Detect which cell encompasses the target text, then output its [x, y] center coordinate. 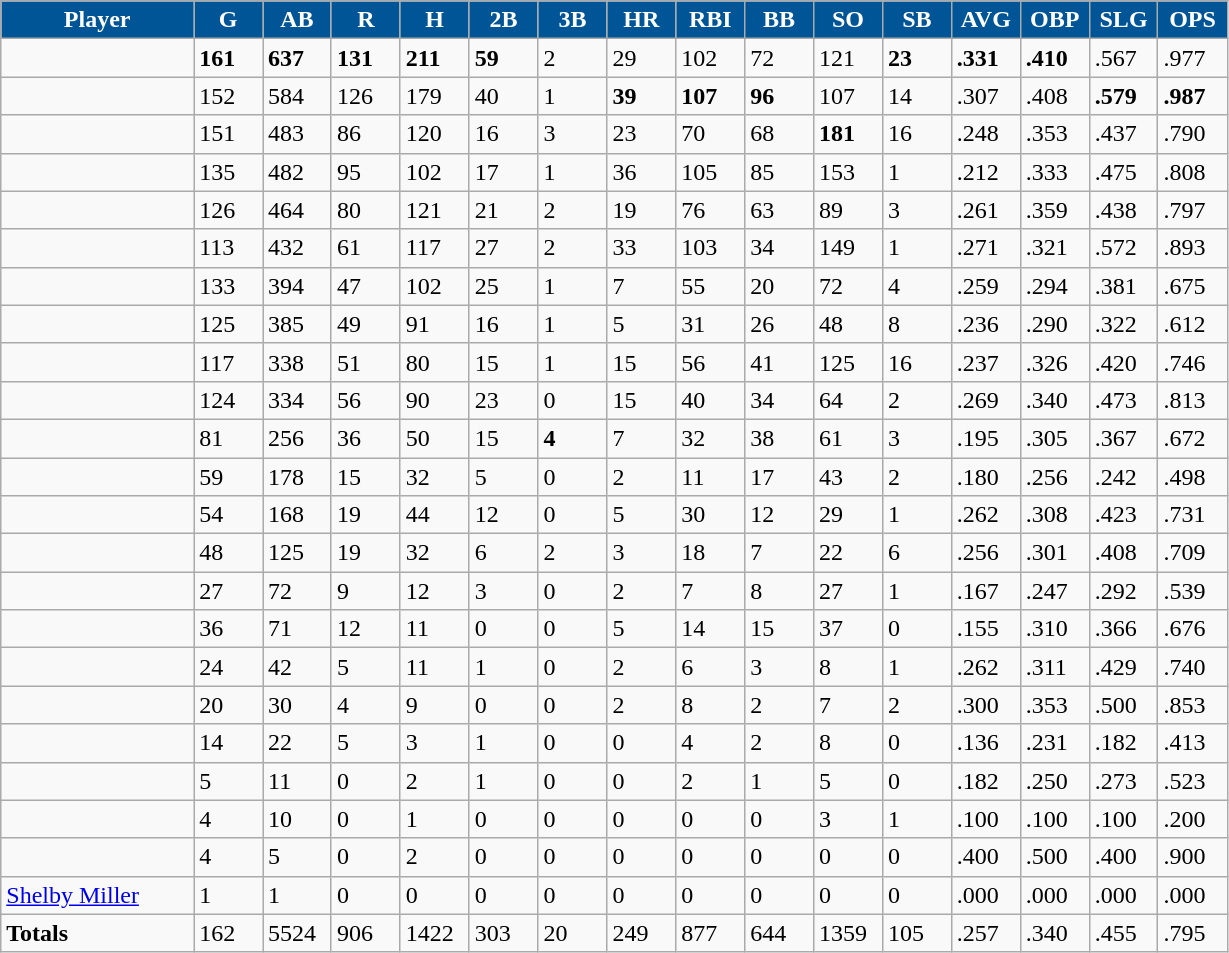
R [366, 20]
482 [296, 172]
.200 [1192, 819]
.308 [1054, 515]
.567 [1124, 58]
.572 [1124, 248]
OPS [1192, 20]
91 [434, 324]
179 [434, 96]
43 [848, 477]
41 [780, 362]
10 [296, 819]
31 [710, 324]
37 [848, 629]
168 [296, 515]
.257 [986, 933]
.237 [986, 362]
39 [642, 96]
.271 [986, 248]
.311 [1054, 667]
103 [710, 248]
26 [780, 324]
149 [848, 248]
.180 [986, 477]
211 [434, 58]
.523 [1192, 781]
SO [848, 20]
.900 [1192, 857]
.310 [1054, 629]
464 [296, 210]
5524 [296, 933]
AVG [986, 20]
2B [504, 20]
.423 [1124, 515]
.307 [986, 96]
.359 [1054, 210]
Player [98, 20]
.473 [1124, 400]
.429 [1124, 667]
.290 [1054, 324]
877 [710, 933]
.381 [1124, 286]
637 [296, 58]
.301 [1054, 553]
.437 [1124, 134]
.261 [986, 210]
24 [228, 667]
RBI [710, 20]
.167 [986, 591]
71 [296, 629]
25 [504, 286]
133 [228, 286]
153 [848, 172]
.155 [986, 629]
.300 [986, 705]
38 [780, 438]
338 [296, 362]
SLG [1124, 20]
.672 [1192, 438]
.731 [1192, 515]
644 [780, 933]
55 [710, 286]
76 [710, 210]
.367 [1124, 438]
584 [296, 96]
42 [296, 667]
.797 [1192, 210]
50 [434, 438]
86 [366, 134]
Shelby Miller [98, 895]
.612 [1192, 324]
.579 [1124, 96]
152 [228, 96]
.987 [1192, 96]
.977 [1192, 58]
.475 [1124, 172]
HR [642, 20]
.893 [1192, 248]
.709 [1192, 553]
1422 [434, 933]
124 [228, 400]
256 [296, 438]
.676 [1192, 629]
.294 [1054, 286]
51 [366, 362]
89 [848, 210]
H [434, 20]
.242 [1124, 477]
21 [504, 210]
151 [228, 134]
334 [296, 400]
81 [228, 438]
.675 [1192, 286]
Totals [98, 933]
SB [916, 20]
96 [780, 96]
303 [504, 933]
.269 [986, 400]
3B [572, 20]
49 [366, 324]
95 [366, 172]
.790 [1192, 134]
70 [710, 134]
394 [296, 286]
.795 [1192, 933]
.136 [986, 743]
.366 [1124, 629]
249 [642, 933]
G [228, 20]
.273 [1124, 781]
.813 [1192, 400]
385 [296, 324]
432 [296, 248]
135 [228, 172]
.331 [986, 58]
BB [780, 20]
.853 [1192, 705]
1359 [848, 933]
.420 [1124, 362]
.292 [1124, 591]
AB [296, 20]
120 [434, 134]
64 [848, 400]
113 [228, 248]
.212 [986, 172]
.333 [1054, 172]
483 [296, 134]
90 [434, 400]
54 [228, 515]
85 [780, 172]
131 [366, 58]
18 [710, 553]
.248 [986, 134]
162 [228, 933]
47 [366, 286]
44 [434, 515]
.740 [1192, 667]
.247 [1054, 591]
OBP [1054, 20]
.413 [1192, 743]
.236 [986, 324]
.195 [986, 438]
181 [848, 134]
.410 [1054, 58]
.322 [1124, 324]
.326 [1054, 362]
.231 [1054, 743]
.250 [1054, 781]
.498 [1192, 477]
.438 [1124, 210]
.808 [1192, 172]
.321 [1054, 248]
.259 [986, 286]
161 [228, 58]
.746 [1192, 362]
68 [780, 134]
.305 [1054, 438]
906 [366, 933]
178 [296, 477]
63 [780, 210]
.455 [1124, 933]
.539 [1192, 591]
33 [642, 248]
